Output the (X, Y) coordinate of the center of the cell containing the given text.  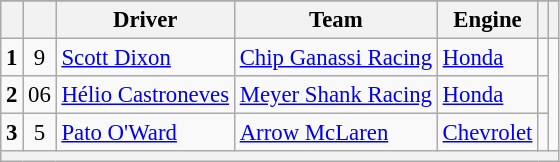
Arrow McLaren (336, 133)
Chip Ganassi Racing (336, 58)
Meyer Shank Racing (336, 95)
9 (40, 58)
Hélio Castroneves (145, 95)
06 (40, 95)
Team (336, 20)
Engine (487, 20)
1 (12, 58)
Chevrolet (487, 133)
2 (12, 95)
Driver (145, 20)
Pato O'Ward (145, 133)
3 (12, 133)
5 (40, 133)
Scott Dixon (145, 58)
